Capture the cell that displays the provided text and extract its [x, y] central coordinate. 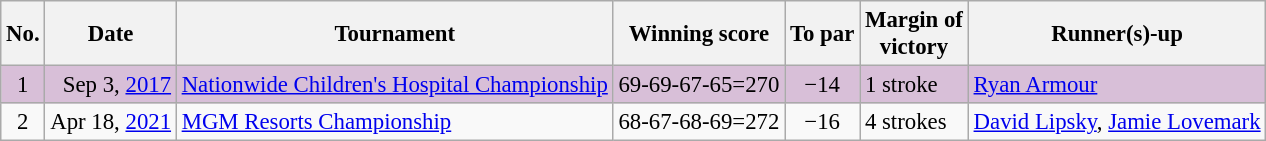
David Lipsky, Jamie Lovemark [1117, 122]
No. [23, 34]
2 [23, 122]
Ryan Armour [1117, 85]
Date [110, 34]
Sep 3, 2017 [110, 85]
Winning score [699, 34]
1 [23, 85]
68-67-68-69=272 [699, 122]
−16 [822, 122]
Tournament [394, 34]
1 stroke [914, 85]
MGM Resorts Championship [394, 122]
69-69-67-65=270 [699, 85]
Nationwide Children's Hospital Championship [394, 85]
Runner(s)-up [1117, 34]
Margin ofvictory [914, 34]
To par [822, 34]
Apr 18, 2021 [110, 122]
−14 [822, 85]
4 strokes [914, 122]
